Return [X, Y] of the center of cell containing provided text 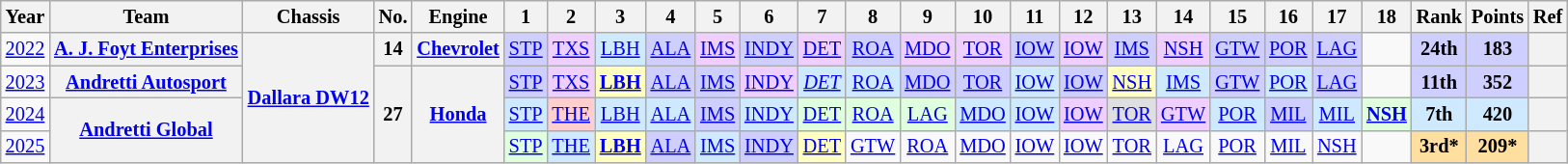
Andretti Global [147, 129]
Rank [1439, 16]
Chassis [309, 16]
8 [873, 16]
Honda [457, 114]
Engine [457, 16]
2 [571, 16]
2025 [25, 147]
6 [770, 16]
17 [1337, 16]
A. J. Foyt Enterprises [147, 49]
Year [25, 16]
209* [1498, 147]
1 [527, 16]
2022 [25, 49]
Dallara DW12 [309, 98]
15 [1237, 16]
12 [1083, 16]
16 [1288, 16]
Andretti Autosport [147, 82]
183 [1498, 49]
5 [717, 16]
27 [393, 114]
Chevrolet [457, 49]
2023 [25, 82]
18 [1387, 16]
9 [928, 16]
13 [1132, 16]
4 [671, 16]
3 [621, 16]
Points [1498, 16]
11th [1439, 82]
Ref [1548, 16]
7 [822, 16]
352 [1498, 82]
7th [1439, 114]
420 [1498, 114]
10 [982, 16]
11 [1035, 16]
No. [393, 16]
2024 [25, 114]
Team [147, 16]
24th [1439, 49]
3rd* [1439, 147]
